Extract the (X, Y) coordinate from the center of the cell holding the provided text.  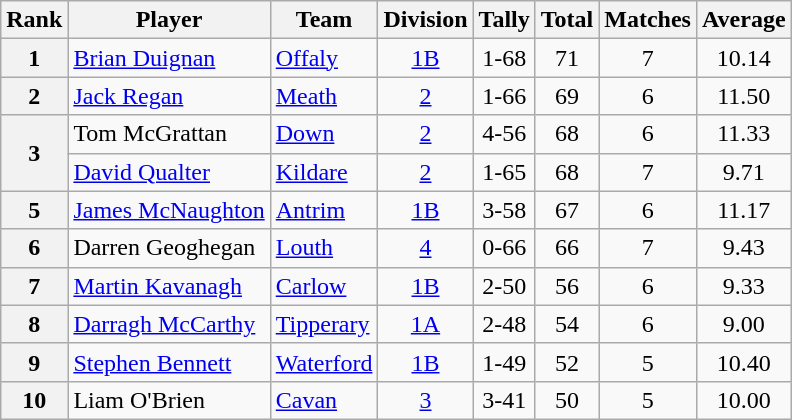
0-66 (504, 248)
67 (567, 210)
Darren Geoghegan (169, 248)
10.00 (744, 400)
Liam O'Brien (169, 400)
11.33 (744, 134)
Average (744, 20)
9.71 (744, 172)
9.00 (744, 324)
Stephen Bennett (169, 362)
1-65 (504, 172)
11.50 (744, 96)
Tom McGrattan (169, 134)
Jack Regan (169, 96)
1 (34, 58)
1-68 (504, 58)
Offaly (324, 58)
4-56 (504, 134)
10.14 (744, 58)
Antrim (324, 210)
8 (34, 324)
Down (324, 134)
Total (567, 20)
Carlow (324, 286)
9.33 (744, 286)
Meath (324, 96)
Tipperary (324, 324)
10 (34, 400)
Martin Kavanagh (169, 286)
3-58 (504, 210)
9.43 (744, 248)
69 (567, 96)
9 (34, 362)
4 (426, 248)
David Qualter (169, 172)
52 (567, 362)
66 (567, 248)
71 (567, 58)
1-49 (504, 362)
Kildare (324, 172)
James McNaughton (169, 210)
Waterford (324, 362)
Division (426, 20)
11.17 (744, 210)
56 (567, 286)
Team (324, 20)
50 (567, 400)
Louth (324, 248)
Rank (34, 20)
Darragh McCarthy (169, 324)
54 (567, 324)
2-50 (504, 286)
10.40 (744, 362)
Cavan (324, 400)
Player (169, 20)
1A (426, 324)
3-41 (504, 400)
Tally (504, 20)
Brian Duignan (169, 58)
1-66 (504, 96)
2-48 (504, 324)
Matches (648, 20)
